Return (x, y) of the center of cell containing provided text 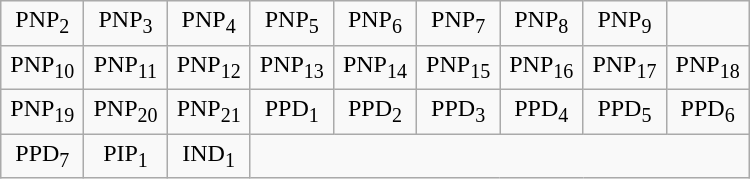
PNP21 (208, 111)
PPD2 (374, 111)
PPD5 (624, 111)
PNP18 (708, 67)
IND1 (208, 156)
PNP4 (208, 23)
PPD6 (708, 111)
PNP7 (458, 23)
PPD4 (542, 111)
PNP13 (292, 67)
PPD1 (292, 111)
PNP8 (542, 23)
PNP9 (624, 23)
PNP5 (292, 23)
PPD3 (458, 111)
PNP17 (624, 67)
PIP1 (126, 156)
PNP14 (374, 67)
PNP15 (458, 67)
PNP10 (42, 67)
PNP2 (42, 23)
PNP12 (208, 67)
PNP16 (542, 67)
PNP11 (126, 67)
PNP3 (126, 23)
PPD7 (42, 156)
PNP19 (42, 111)
PNP6 (374, 23)
PNP20 (126, 111)
